Search for the cell housing the specified text and yield its [X, Y] center coordinate. 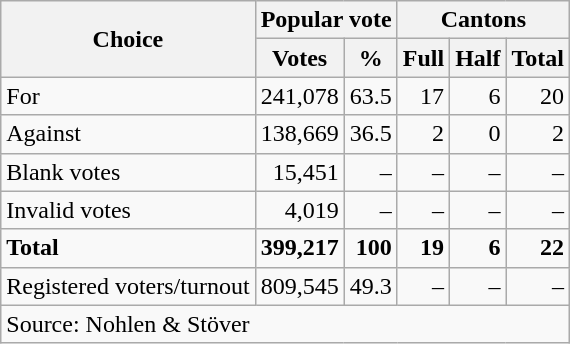
809,545 [300, 286]
% [370, 58]
100 [370, 248]
22 [538, 248]
138,669 [300, 134]
36.5 [370, 134]
Votes [300, 58]
399,217 [300, 248]
Source: Nohlen & Stöver [286, 324]
For [128, 96]
49.3 [370, 286]
Full [423, 58]
Invalid votes [128, 210]
0 [478, 134]
17 [423, 96]
20 [538, 96]
19 [423, 248]
15,451 [300, 172]
Choice [128, 39]
Registered voters/turnout [128, 286]
Against [128, 134]
Half [478, 58]
63.5 [370, 96]
241,078 [300, 96]
Popular vote [326, 20]
Cantons [483, 20]
4,019 [300, 210]
Blank votes [128, 172]
